Detect which cell encompasses the target text, then output its [X, Y] center coordinate. 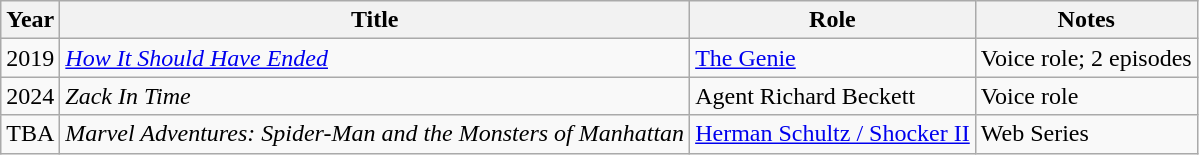
Marvel Adventures: Spider-Man and the Monsters of Manhattan [375, 134]
Zack In Time [375, 96]
Web Series [1086, 134]
2019 [30, 58]
Title [375, 20]
Year [30, 20]
TBA [30, 134]
Herman Schultz / Shocker II [833, 134]
2024 [30, 96]
Notes [1086, 20]
Voice role [1086, 96]
How It Should Have Ended [375, 58]
The Genie [833, 58]
Voice role; 2 episodes [1086, 58]
Agent Richard Beckett [833, 96]
Role [833, 20]
